Extract the (x, y) coordinate from the center of the cell holding the provided text.  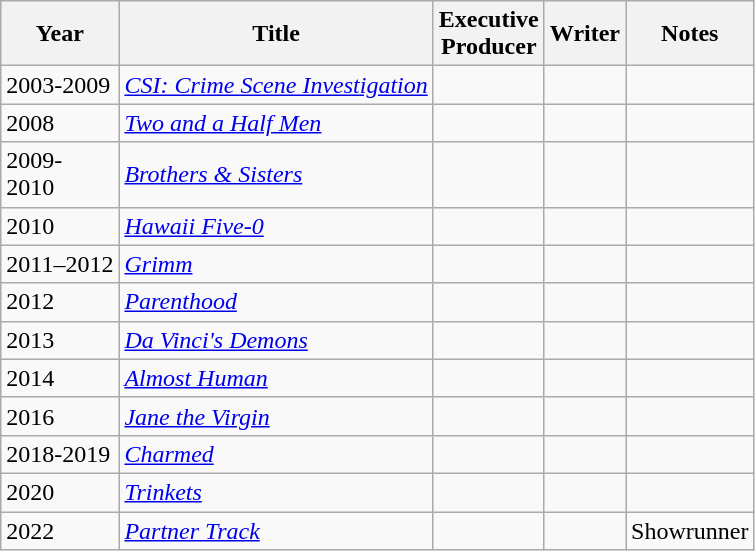
CSI: Crime Scene Investigation (276, 85)
2010 (60, 226)
Year (60, 34)
Brothers & Sisters (276, 174)
Writer (584, 34)
Da Vinci's Demons (276, 340)
2003-2009 (60, 85)
Title (276, 34)
2012 (60, 302)
Partner Track (276, 531)
Showrunner (690, 531)
2014 (60, 378)
2016 (60, 416)
Trinkets (276, 492)
2013 (60, 340)
2022 (60, 531)
Two and a Half Men (276, 123)
Grimm (276, 264)
2008 (60, 123)
ExecutiveProducer (488, 34)
Jane the Virgin (276, 416)
Parenthood (276, 302)
Charmed (276, 454)
2009-2010 (60, 174)
Hawaii Five-0 (276, 226)
Almost Human (276, 378)
2020 (60, 492)
2018-2019 (60, 454)
Notes (690, 34)
2011–2012 (60, 264)
